For the text-containing cell, return its midpoint in (x, y) coordinate format. 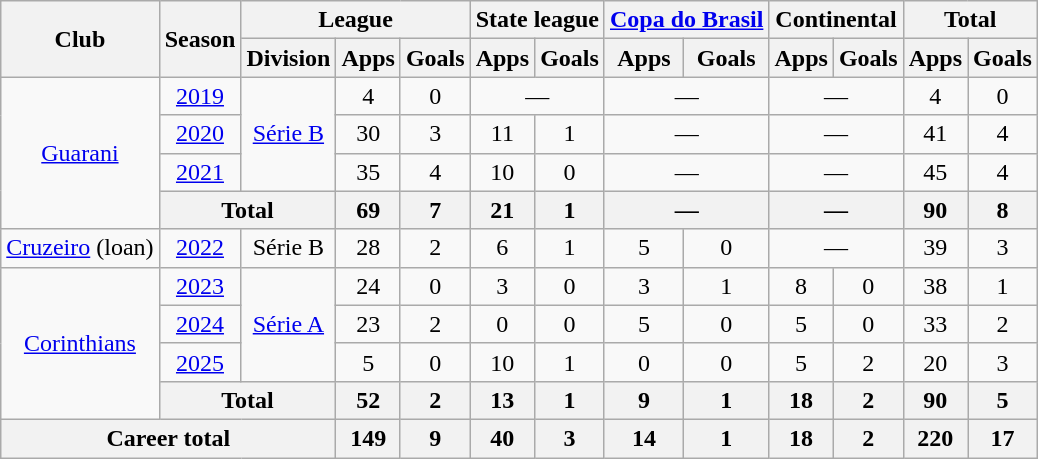
Cruzeiro (loan) (80, 248)
7 (435, 210)
45 (935, 172)
13 (502, 400)
2025 (200, 362)
State league (537, 20)
Season (200, 39)
11 (502, 134)
2020 (200, 134)
Division (288, 58)
League (356, 20)
6 (502, 248)
40 (502, 438)
149 (368, 438)
Série A (288, 324)
Guarani (80, 153)
220 (935, 438)
Corinthians (80, 343)
52 (368, 400)
23 (368, 324)
2019 (200, 96)
41 (935, 134)
2023 (200, 286)
20 (935, 362)
21 (502, 210)
30 (368, 134)
Continental (836, 20)
24 (368, 286)
Club (80, 39)
2022 (200, 248)
28 (368, 248)
2024 (200, 324)
38 (935, 286)
Copa do Brasil (686, 20)
33 (935, 324)
2021 (200, 172)
69 (368, 210)
39 (935, 248)
35 (368, 172)
14 (644, 438)
Career total (168, 438)
17 (1003, 438)
